Scan for the cell matching the given text and deliver its [X, Y] coordinate at center. 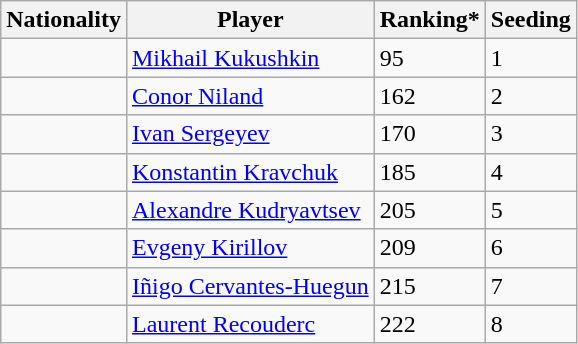
5 [530, 210]
Laurent Recouderc [250, 324]
Evgeny Kirillov [250, 248]
2 [530, 96]
7 [530, 286]
Mikhail Kukushkin [250, 58]
Konstantin Kravchuk [250, 172]
170 [430, 134]
215 [430, 286]
95 [430, 58]
Ranking* [430, 20]
6 [530, 248]
3 [530, 134]
Alexandre Kudryavtsev [250, 210]
4 [530, 172]
Conor Niland [250, 96]
205 [430, 210]
Nationality [64, 20]
209 [430, 248]
Ivan Sergeyev [250, 134]
Player [250, 20]
1 [530, 58]
162 [430, 96]
8 [530, 324]
185 [430, 172]
Iñigo Cervantes-Huegun [250, 286]
Seeding [530, 20]
222 [430, 324]
